Identify which cell holds the provided text, then report its (X, Y) central coordinate. 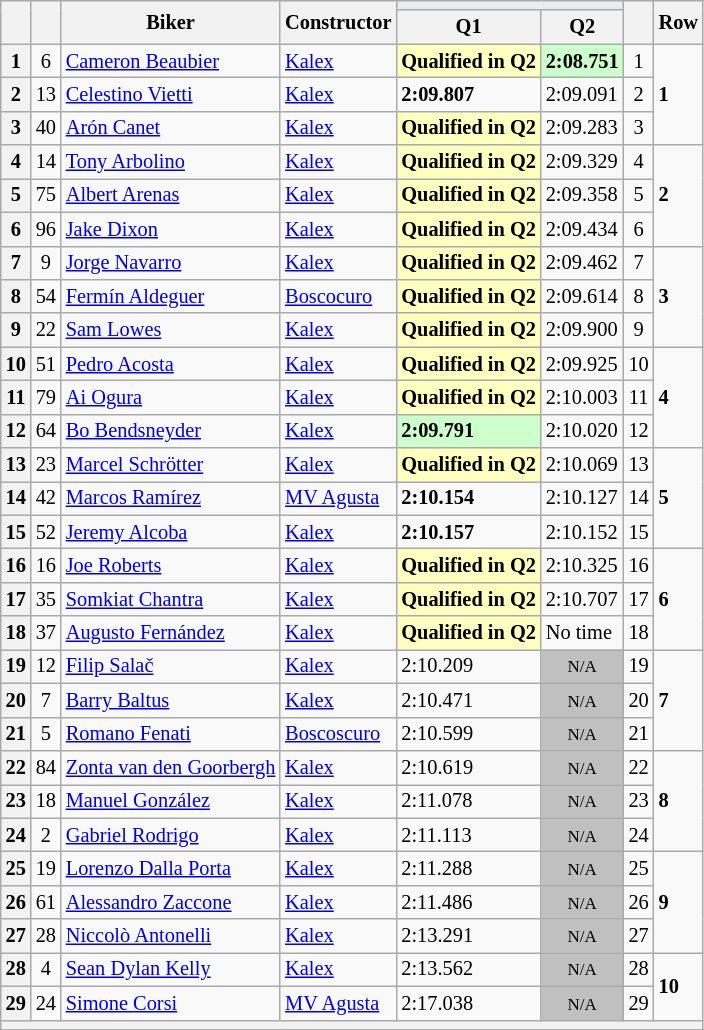
Simone Corsi (170, 1003)
Constructor (338, 22)
Marcos Ramírez (170, 498)
2:08.751 (582, 61)
Alessandro Zaccone (170, 902)
2:09.358 (582, 195)
2:10.471 (468, 700)
2:13.291 (468, 936)
Augusto Fernández (170, 633)
Sean Dylan Kelly (170, 969)
Zonta van den Goorbergh (170, 767)
2:10.020 (582, 431)
Manuel González (170, 801)
Lorenzo Dalla Porta (170, 868)
Row (678, 22)
2:10.069 (582, 465)
Jorge Navarro (170, 263)
Jeremy Alcoba (170, 532)
2:09.329 (582, 162)
Barry Baltus (170, 700)
2:09.283 (582, 128)
Niccolò Antonelli (170, 936)
Filip Salač (170, 666)
Jake Dixon (170, 229)
51 (46, 364)
2:09.091 (582, 94)
75 (46, 195)
2:10.325 (582, 565)
54 (46, 296)
2:10.152 (582, 532)
Boscocuro (338, 296)
79 (46, 397)
40 (46, 128)
Tony Arbolino (170, 162)
2:10.619 (468, 767)
2:17.038 (468, 1003)
Fermín Aldeguer (170, 296)
Romano Fenati (170, 734)
2:11.486 (468, 902)
Q2 (582, 27)
Pedro Acosta (170, 364)
37 (46, 633)
2:11.288 (468, 868)
2:10.209 (468, 666)
2:09.434 (582, 229)
35 (46, 599)
2:09.925 (582, 364)
2:09.807 (468, 94)
Q1 (468, 27)
42 (46, 498)
2:13.562 (468, 969)
Celestino Vietti (170, 94)
2:10.599 (468, 734)
2:09.791 (468, 431)
2:09.462 (582, 263)
Albert Arenas (170, 195)
Somkiat Chantra (170, 599)
61 (46, 902)
Cameron Beaubier (170, 61)
84 (46, 767)
2:10.157 (468, 532)
Arón Canet (170, 128)
2:11.078 (468, 801)
2:10.707 (582, 599)
2:11.113 (468, 835)
Gabriel Rodrigo (170, 835)
Sam Lowes (170, 330)
2:10.127 (582, 498)
Biker (170, 22)
2:09.900 (582, 330)
64 (46, 431)
Marcel Schrötter (170, 465)
96 (46, 229)
Ai Ogura (170, 397)
52 (46, 532)
2:10.154 (468, 498)
2:09.614 (582, 296)
Bo Bendsneyder (170, 431)
No time (582, 633)
Joe Roberts (170, 565)
Boscoscuro (338, 734)
2:10.003 (582, 397)
